Determine the [X, Y] coordinate at the center of the cell enclosing the given text.  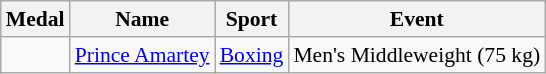
Sport [252, 19]
Name [142, 19]
Medal [36, 19]
Event [416, 19]
Boxing [252, 55]
Men's Middleweight (75 kg) [416, 55]
Prince Amartey [142, 55]
